Output the [X, Y] coordinate of the center of the cell containing the given text.  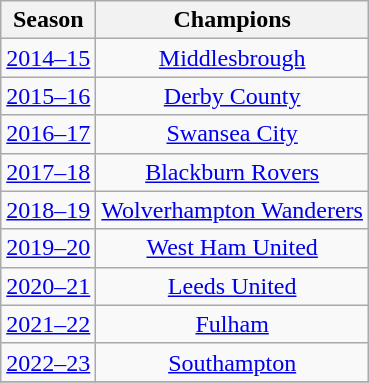
Blackburn Rovers [232, 172]
2021–22 [48, 324]
Wolverhampton Wanderers [232, 210]
Middlesbrough [232, 58]
Season [48, 20]
West Ham United [232, 248]
2018–19 [48, 210]
Leeds United [232, 286]
Swansea City [232, 134]
2020–21 [48, 286]
2014–15 [48, 58]
Southampton [232, 362]
Fulham [232, 324]
Champions [232, 20]
2017–18 [48, 172]
2015–16 [48, 96]
2016–17 [48, 134]
Derby County [232, 96]
2022–23 [48, 362]
2019–20 [48, 248]
